Return (x, y) of the center of cell containing provided text 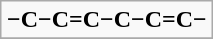
−C−C=C−C−C=C− (106, 20)
